From the cell containing the given text, extract its center point as (x, y) coordinate. 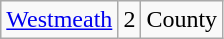
County (182, 20)
2 (130, 20)
Westmeath (60, 20)
